Identify which cell holds the provided text, then report its (X, Y) central coordinate. 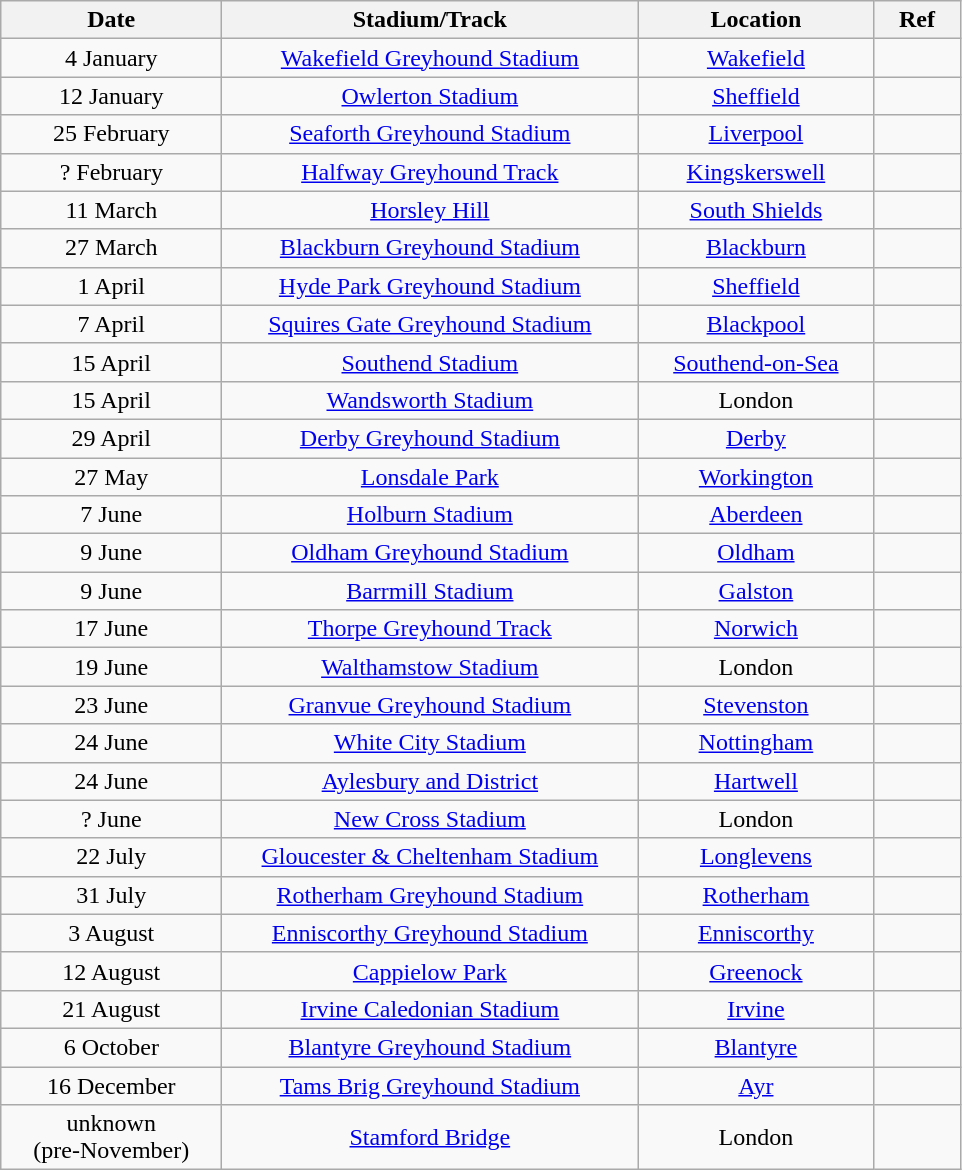
Squires Gate Greyhound Stadium (430, 324)
? February (112, 172)
Irvine (756, 1009)
Longlevens (756, 857)
Nottingham (756, 743)
4 January (112, 58)
Cappielow Park (430, 971)
Blackburn Greyhound Stadium (430, 248)
Enniscorthy Greyhound Stadium (430, 933)
3 August (112, 933)
Wakefield Greyhound Stadium (430, 58)
New Cross Stadium (430, 819)
7 June (112, 515)
Oldham Greyhound Stadium (430, 553)
27 May (112, 477)
Irvine Caledonian Stadium (430, 1009)
Oldham (756, 553)
25 February (112, 134)
Blackburn (756, 248)
Blantyre Greyhound Stadium (430, 1047)
Stadium/Track (430, 20)
South Shields (756, 210)
Greenock (756, 971)
Tams Brig Greyhound Stadium (430, 1085)
12 January (112, 96)
Seaforth Greyhound Stadium (430, 134)
Granvue Greyhound Stadium (430, 705)
White City Stadium (430, 743)
Southend-on-Sea (756, 362)
7 April (112, 324)
Stevenston (756, 705)
29 April (112, 438)
Kingskerswell (756, 172)
Halfway Greyhound Track (430, 172)
Enniscorthy (756, 933)
12 August (112, 971)
Holburn Stadium (430, 515)
Rotherham (756, 895)
16 December (112, 1085)
Derby Greyhound Stadium (430, 438)
Stamford Bridge (430, 1138)
Galston (756, 591)
Blackpool (756, 324)
19 June (112, 667)
Thorpe Greyhound Track (430, 629)
11 March (112, 210)
Hartwell (756, 781)
17 June (112, 629)
Workington (756, 477)
Location (756, 20)
? June (112, 819)
27 March (112, 248)
Norwich (756, 629)
Walthamstow Stadium (430, 667)
Ayr (756, 1085)
unknown (pre-November) (112, 1138)
Hyde Park Greyhound Stadium (430, 286)
Wakefield (756, 58)
Horsley Hill (430, 210)
Aylesbury and District (430, 781)
Rotherham Greyhound Stadium (430, 895)
Lonsdale Park (430, 477)
21 August (112, 1009)
Wandsworth Stadium (430, 400)
6 October (112, 1047)
Ref (917, 20)
Liverpool (756, 134)
23 June (112, 705)
Southend Stadium (430, 362)
Derby (756, 438)
Blantyre (756, 1047)
1 April (112, 286)
Gloucester & Cheltenham Stadium (430, 857)
22 July (112, 857)
Date (112, 20)
Barrmill Stadium (430, 591)
Aberdeen (756, 515)
Owlerton Stadium (430, 96)
31 July (112, 895)
